For the text-containing cell, return its midpoint in (X, Y) coordinate format. 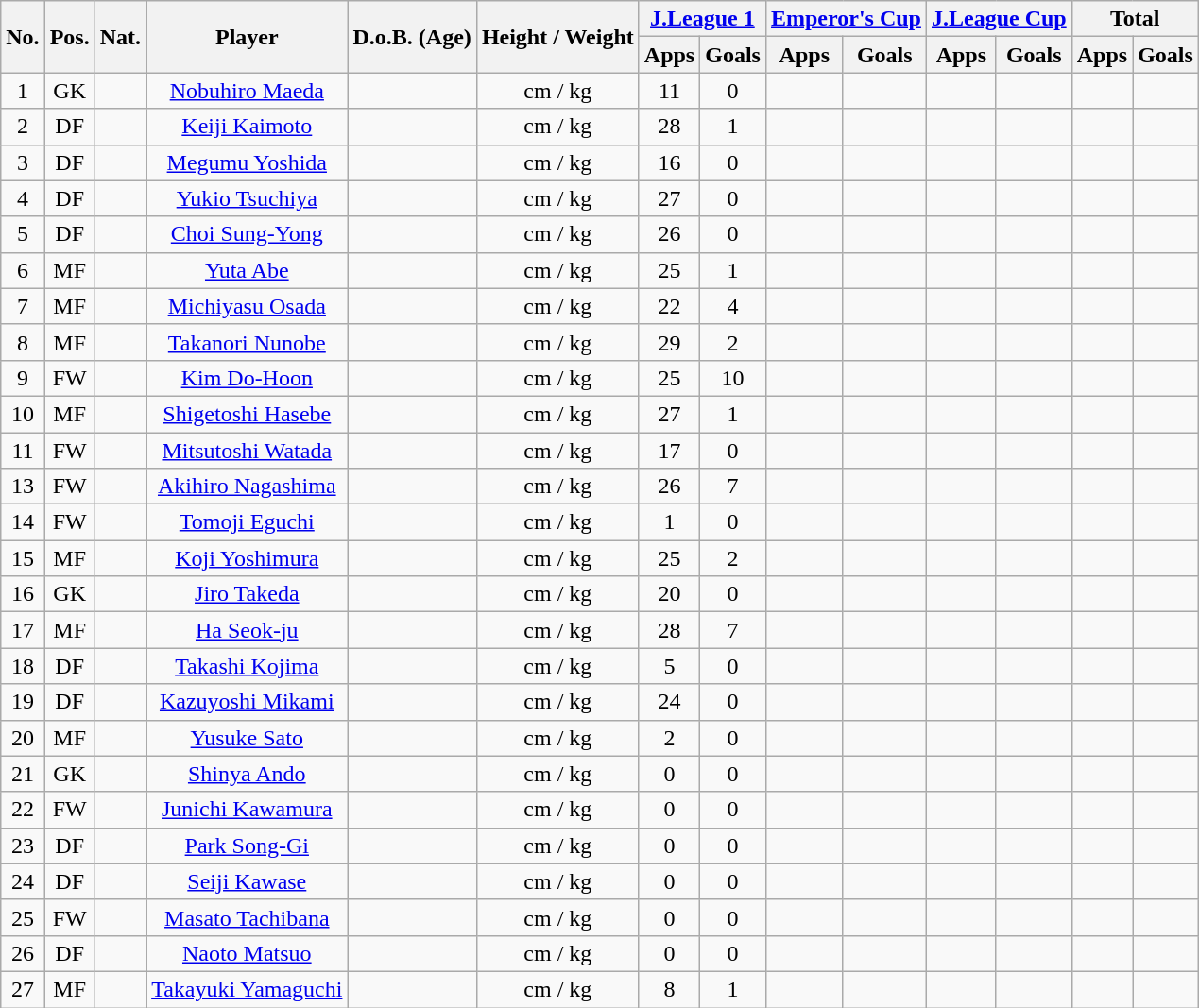
29 (669, 342)
18 (23, 666)
Michiyasu Osada (248, 306)
Height / Weight (557, 37)
Choi Sung-Yong (248, 234)
Yukio Tsuchiya (248, 198)
14 (23, 522)
Nobuhiro Maeda (248, 91)
J.League Cup (999, 19)
Keiji Kaimoto (248, 127)
No. (23, 37)
D.o.B. (Age) (412, 37)
Yuta Abe (248, 270)
Kazuyoshi Mikami (248, 702)
9 (23, 378)
Megumu Yoshida (248, 162)
Akihiro Nagashima (248, 487)
Shinya Ando (248, 774)
Yusuke Sato (248, 738)
Masato Tachibana (248, 917)
23 (23, 846)
Nat. (120, 37)
Takashi Kojima (248, 666)
Park Song-Gi (248, 846)
6 (23, 270)
Junichi Kawamura (248, 810)
Kim Do-Hoon (248, 378)
Player (248, 37)
19 (23, 702)
Takayuki Yamaguchi (248, 989)
3 (23, 162)
15 (23, 558)
13 (23, 487)
J.League 1 (702, 19)
Emperor's Cup (846, 19)
Takanori Nunobe (248, 342)
Mitsutoshi Watada (248, 451)
Tomoji Eguchi (248, 522)
Ha Seok-ju (248, 630)
Koji Yoshimura (248, 558)
Shigetoshi Hasebe (248, 414)
Naoto Matsuo (248, 953)
Jiro Takeda (248, 594)
21 (23, 774)
Pos. (70, 37)
Seiji Kawase (248, 881)
Total (1135, 19)
